Extract the [x, y] coordinate from the center of the cell holding the provided text.  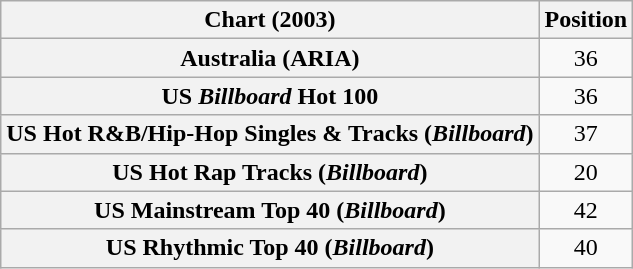
US Mainstream Top 40 (Billboard) [270, 210]
Chart (2003) [270, 20]
US Billboard Hot 100 [270, 96]
US Hot Rap Tracks (Billboard) [270, 172]
US Hot R&B/Hip-Hop Singles & Tracks (Billboard) [270, 134]
US Rhythmic Top 40 (Billboard) [270, 248]
Australia (ARIA) [270, 58]
20 [586, 172]
40 [586, 248]
Position [586, 20]
37 [586, 134]
42 [586, 210]
